From the cell containing the given text, extract its center point as (x, y) coordinate. 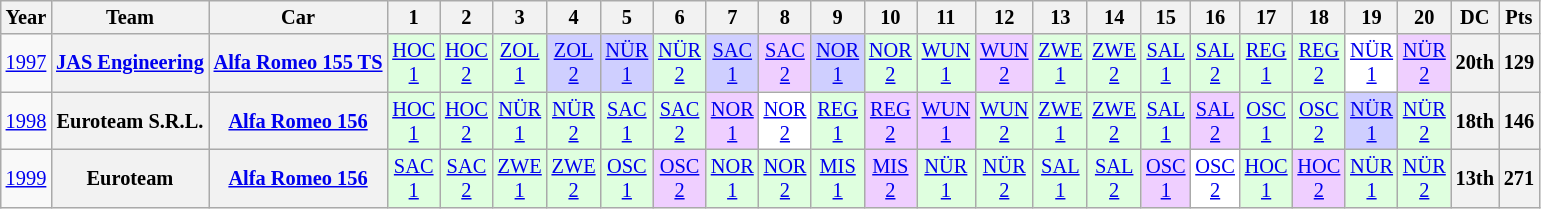
JAS Engineering (130, 63)
MIS2 (890, 178)
DC (1475, 17)
1999 (26, 178)
ZOL2 (574, 63)
Alfa Romeo 155 TS (298, 63)
Car (298, 17)
Euroteam (130, 178)
17 (1266, 17)
5 (626, 17)
18 (1318, 17)
7 (732, 17)
1998 (26, 121)
16 (1214, 17)
6 (680, 17)
Euroteam S.R.L. (130, 121)
18th (1475, 121)
ZOL1 (520, 63)
8 (786, 17)
129 (1519, 63)
9 (838, 17)
Year (26, 17)
271 (1519, 178)
13th (1475, 178)
2 (466, 17)
15 (1166, 17)
12 (1004, 17)
19 (1372, 17)
1997 (26, 63)
4 (574, 17)
14 (1114, 17)
20 (1424, 17)
MIS1 (838, 178)
13 (1060, 17)
20th (1475, 63)
11 (946, 17)
10 (890, 17)
3 (520, 17)
1 (414, 17)
Team (130, 17)
146 (1519, 121)
Pts (1519, 17)
